Pinpoint the cell where the given text exists, returning its (X, Y) midpoint coordinate. 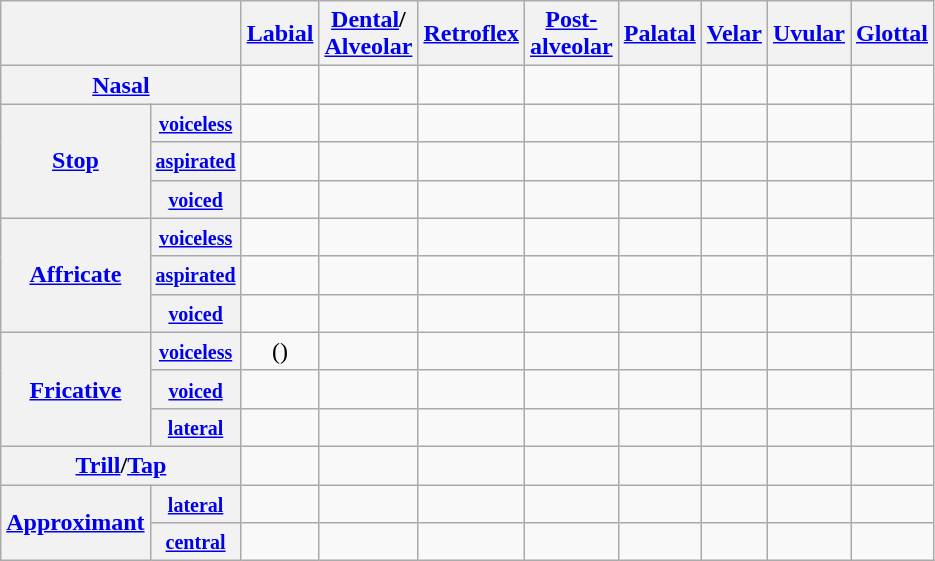
Uvular (808, 34)
central (196, 542)
Nasal (121, 85)
Retroflex (472, 34)
Trill/Tap (121, 465)
Approximant (76, 522)
Labial (280, 34)
Fricative (76, 389)
Velar (734, 34)
() (280, 351)
Affricate (76, 275)
Palatal (660, 34)
Glottal (892, 34)
Post-alveolar (572, 34)
Stop (76, 161)
Dental/Alveolar (368, 34)
